Identify which cell holds the provided text, then report its [X, Y] central coordinate. 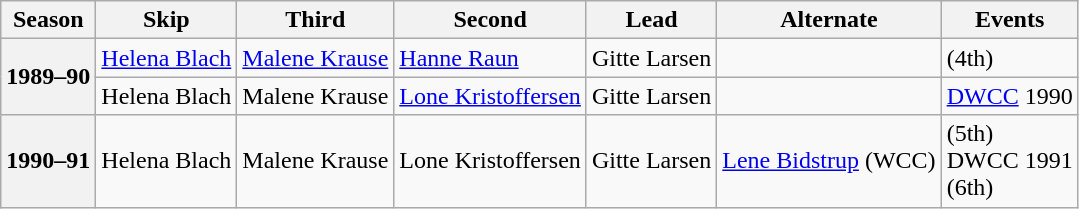
Events [1010, 20]
Third [316, 20]
Season [48, 20]
Second [490, 20]
DWCC 1990 [1010, 96]
Alternate [829, 20]
1990–91 [48, 161]
Hanne Raun [490, 58]
Lene Bidstrup (WCC) [829, 161]
(4th) [1010, 58]
1989–90 [48, 77]
(5th)DWCC 1991 (6th) [1010, 161]
Skip [166, 20]
Lead [651, 20]
